Detect which cell encompasses the target text, then output its (X, Y) center coordinate. 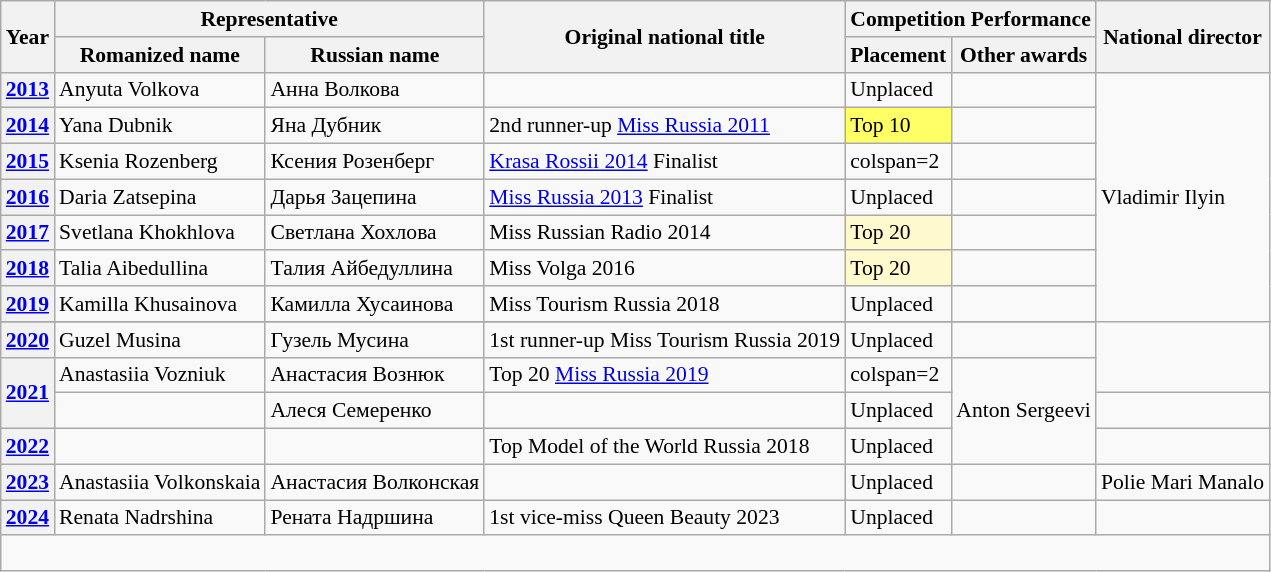
Anyuta Volkova (160, 90)
Top 10 (898, 126)
Top Model of the World Russia 2018 (664, 447)
Anton Sergeevi (1024, 410)
1st vice-miss Queen Beauty 2023 (664, 518)
Ксения Розенберг (374, 162)
Romanized name (160, 55)
Yana Dubnik (160, 126)
2nd runner-up Miss Russia 2011 (664, 126)
2021 (28, 392)
2022 (28, 447)
Анна Волкова (374, 90)
Representative (269, 19)
Талия Айбедуллина (374, 269)
Miss Volga 2016 (664, 269)
Daria Zatsepina (160, 197)
Talia Aibedullina (160, 269)
2020 (28, 340)
Камилла Хусаинова (374, 304)
Placement (898, 55)
Miss Russian Radio 2014 (664, 233)
2015 (28, 162)
2017 (28, 233)
Светлана Хохлова (374, 233)
Kamilla Khusainova (160, 304)
Svetlana Khokhlova (160, 233)
1st runner-up Miss Tourism Russia 2019 (664, 340)
Рената Надршина (374, 518)
Guzel Musina (160, 340)
Анастасия Волконская (374, 482)
Ksenia Rozenberg (160, 162)
2019 (28, 304)
Anastasiia Volkonskaia (160, 482)
Дарья Зацепина (374, 197)
Miss Tourism Russia 2018 (664, 304)
Алеся Семеренко (374, 411)
2023 (28, 482)
Miss Russia 2013 Finalist (664, 197)
2024 (28, 518)
Year (28, 36)
Competition Performance (970, 19)
Vladimir Ilyin (1182, 196)
Анастасия Вознюк (374, 375)
Top 20 Miss Russia 2019 (664, 375)
Original national title (664, 36)
Anastasiia Vozniuk (160, 375)
2013 (28, 90)
National director (1182, 36)
Renata Nadrshina (160, 518)
2016 (28, 197)
Гузель Мусина (374, 340)
Other awards (1024, 55)
Russian name (374, 55)
Polie Mari Manalo (1182, 482)
Яна Дубник (374, 126)
2014 (28, 126)
Krasa Rossii 2014 Finalist (664, 162)
2018 (28, 269)
